Extract the (X, Y) coordinate from the center of the cell holding the provided text.  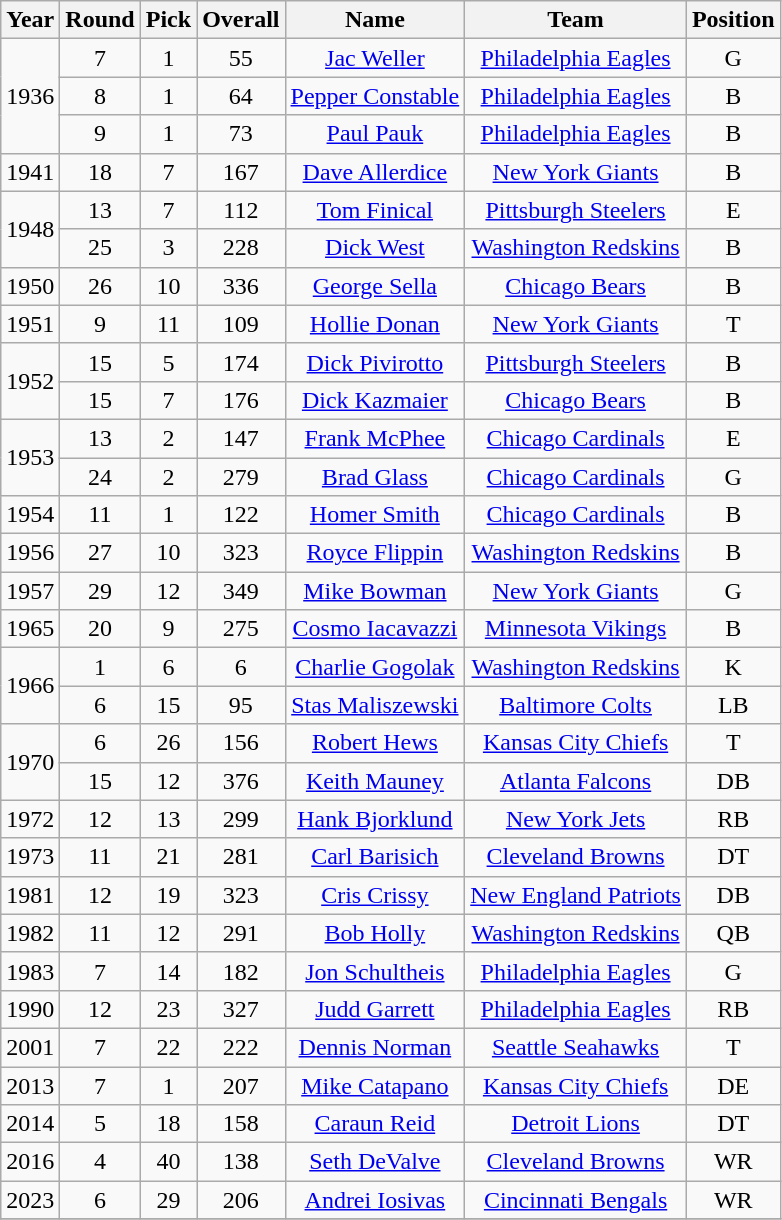
2014 (30, 1124)
55 (241, 58)
K (733, 667)
1953 (30, 457)
Cincinnati Bengals (576, 1200)
167 (241, 172)
4 (100, 1162)
1941 (30, 172)
Cris Crissy (375, 895)
LB (733, 705)
1970 (30, 762)
Overall (241, 20)
Judd Garrett (375, 1009)
222 (241, 1047)
20 (100, 629)
Dennis Norman (375, 1047)
Hollie Donan (375, 324)
25 (100, 248)
Jac Weller (375, 58)
1981 (30, 895)
1950 (30, 286)
New England Patriots (576, 895)
1982 (30, 933)
8 (100, 96)
176 (241, 400)
206 (241, 1200)
1983 (30, 971)
376 (241, 781)
Bob Holly (375, 933)
Stas Maliszewski (375, 705)
291 (241, 933)
1973 (30, 857)
122 (241, 515)
Seth DeValve (375, 1162)
1948 (30, 229)
2001 (30, 1047)
Dick Pivirotto (375, 362)
24 (100, 477)
299 (241, 819)
23 (168, 1009)
Position (733, 20)
Dick West (375, 248)
Jon Schultheis (375, 971)
Royce Flippin (375, 553)
2023 (30, 1200)
349 (241, 591)
Robert Hews (375, 743)
336 (241, 286)
112 (241, 210)
1954 (30, 515)
Team (576, 20)
95 (241, 705)
Atlanta Falcons (576, 781)
14 (168, 971)
182 (241, 971)
Charlie Gogolak (375, 667)
Hank Bjorklund (375, 819)
1972 (30, 819)
228 (241, 248)
Minnesota Vikings (576, 629)
40 (168, 1162)
Tom Finical (375, 210)
327 (241, 1009)
1966 (30, 686)
73 (241, 134)
Cosmo Iacavazzi (375, 629)
1951 (30, 324)
Pick (168, 20)
22 (168, 1047)
Seattle Seahawks (576, 1047)
156 (241, 743)
27 (100, 553)
DE (733, 1085)
QB (733, 933)
George Sella (375, 286)
2016 (30, 1162)
1965 (30, 629)
281 (241, 857)
207 (241, 1085)
64 (241, 96)
Mike Catapano (375, 1085)
Year (30, 20)
Caraun Reid (375, 1124)
2013 (30, 1085)
Round (100, 20)
275 (241, 629)
147 (241, 438)
Baltimore Colts (576, 705)
Mike Bowman (375, 591)
1956 (30, 553)
19 (168, 895)
Name (375, 20)
158 (241, 1124)
1990 (30, 1009)
279 (241, 477)
Homer Smith (375, 515)
Detroit Lions (576, 1124)
Paul Pauk (375, 134)
1957 (30, 591)
Dick Kazmaier (375, 400)
1936 (30, 96)
Pepper Constable (375, 96)
New York Jets (576, 819)
1952 (30, 381)
138 (241, 1162)
Frank McPhee (375, 438)
Carl Barisich (375, 857)
21 (168, 857)
3 (168, 248)
Keith Mauney (375, 781)
Andrei Iosivas (375, 1200)
Dave Allerdice (375, 172)
174 (241, 362)
109 (241, 324)
Brad Glass (375, 477)
